Detect which cell encompasses the target text, then output its (X, Y) center coordinate. 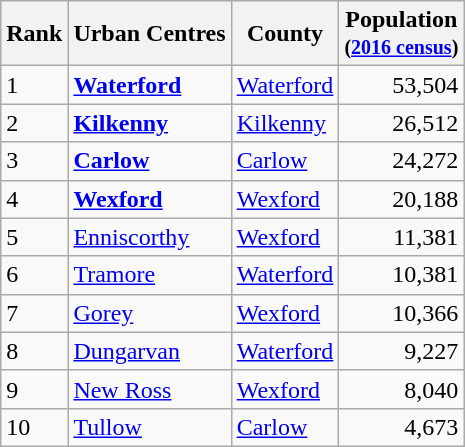
Urban Centres (150, 34)
20,188 (402, 199)
2 (34, 123)
Dungarvan (150, 351)
10 (34, 427)
4 (34, 199)
Population(2016 census) (402, 34)
8,040 (402, 389)
County (285, 34)
53,504 (402, 85)
Gorey (150, 313)
Tullow (150, 427)
Enniscorthy (150, 237)
10,366 (402, 313)
7 (34, 313)
5 (34, 237)
3 (34, 161)
Rank (34, 34)
Tramore (150, 275)
4,673 (402, 427)
26,512 (402, 123)
9,227 (402, 351)
1 (34, 85)
6 (34, 275)
11,381 (402, 237)
24,272 (402, 161)
10,381 (402, 275)
New Ross (150, 389)
9 (34, 389)
8 (34, 351)
